Output the [X, Y] coordinate of the center of the cell containing the given text.  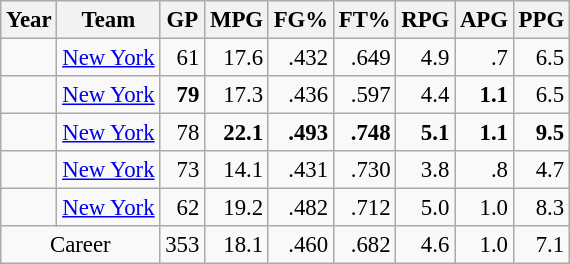
4.6 [426, 245]
3.8 [426, 170]
GP [182, 20]
14.1 [237, 170]
17.6 [237, 58]
.432 [300, 58]
Career [80, 245]
RPG [426, 20]
19.2 [237, 208]
62 [182, 208]
.7 [484, 58]
9.5 [541, 133]
18.1 [237, 245]
4.7 [541, 170]
.8 [484, 170]
.460 [300, 245]
Year [29, 20]
.597 [364, 95]
PPG [541, 20]
.748 [364, 133]
4.4 [426, 95]
.431 [300, 170]
Team [108, 20]
79 [182, 95]
353 [182, 245]
.482 [300, 208]
.436 [300, 95]
FT% [364, 20]
.712 [364, 208]
22.1 [237, 133]
4.9 [426, 58]
.493 [300, 133]
78 [182, 133]
5.0 [426, 208]
APG [484, 20]
.730 [364, 170]
8.3 [541, 208]
MPG [237, 20]
7.1 [541, 245]
5.1 [426, 133]
.682 [364, 245]
61 [182, 58]
.649 [364, 58]
17.3 [237, 95]
FG% [300, 20]
73 [182, 170]
